From the cell containing the given text, extract its center point as [X, Y] coordinate. 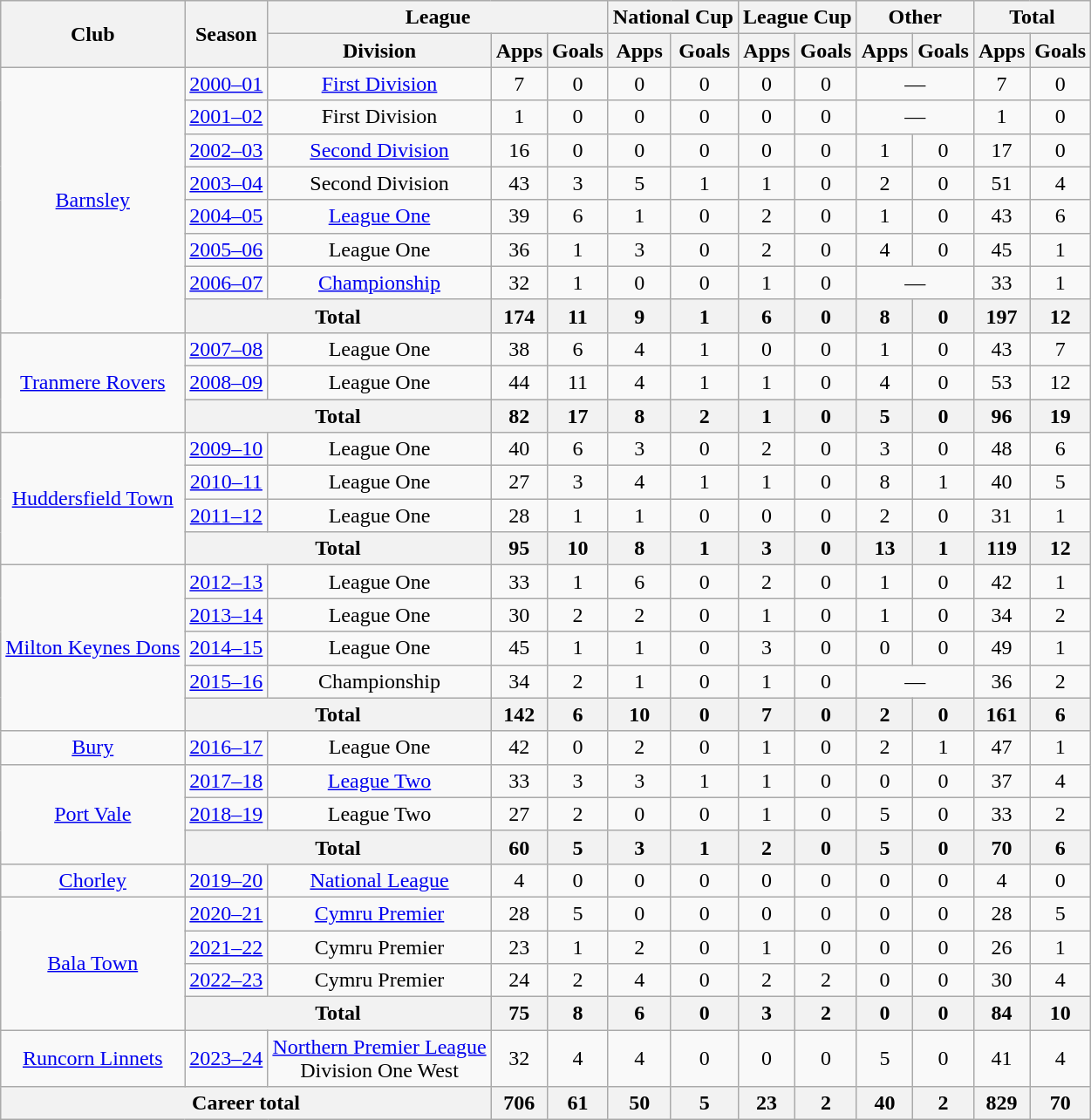
Barnsley [92, 200]
2018–19 [227, 814]
41 [1001, 1059]
2005–06 [227, 249]
84 [1001, 1014]
2006–07 [227, 283]
2023–24 [227, 1059]
48 [1001, 449]
Bury [92, 748]
96 [1001, 416]
24 [519, 980]
9 [639, 316]
44 [519, 382]
82 [519, 416]
50 [639, 1103]
2012–13 [227, 582]
2015–16 [227, 681]
2022–23 [227, 980]
2017–18 [227, 781]
Port Vale [92, 814]
37 [1001, 781]
31 [1001, 516]
16 [519, 150]
61 [578, 1103]
2000–01 [227, 84]
Other [915, 17]
Huddersfield Town [92, 499]
2020–21 [227, 913]
142 [519, 714]
Division [379, 51]
49 [1001, 648]
Career total [246, 1103]
197 [1001, 316]
Runcorn Linnets [92, 1059]
2013–14 [227, 615]
2011–12 [227, 516]
2019–20 [227, 880]
2021–22 [227, 946]
47 [1001, 748]
2008–09 [227, 382]
174 [519, 316]
Northern Premier LeagueDivision One West [379, 1059]
Bala Town [92, 963]
26 [1001, 946]
Chorley [92, 880]
38 [519, 349]
League [438, 17]
Club [92, 34]
National Cup [673, 17]
119 [1001, 549]
Season [227, 34]
706 [519, 1103]
829 [1001, 1103]
13 [884, 549]
2001–02 [227, 117]
2003–04 [227, 183]
51 [1001, 183]
161 [1001, 714]
2009–10 [227, 449]
Tranmere Rovers [92, 382]
53 [1001, 382]
2004–05 [227, 216]
2002–03 [227, 150]
95 [519, 549]
75 [519, 1014]
19 [1060, 416]
60 [519, 847]
2014–15 [227, 648]
Milton Keynes Dons [92, 648]
2016–17 [227, 748]
League Cup [797, 17]
39 [519, 216]
2010–11 [227, 482]
2007–08 [227, 349]
National League [379, 880]
